For the text-containing cell, return its midpoint in (X, Y) coordinate format. 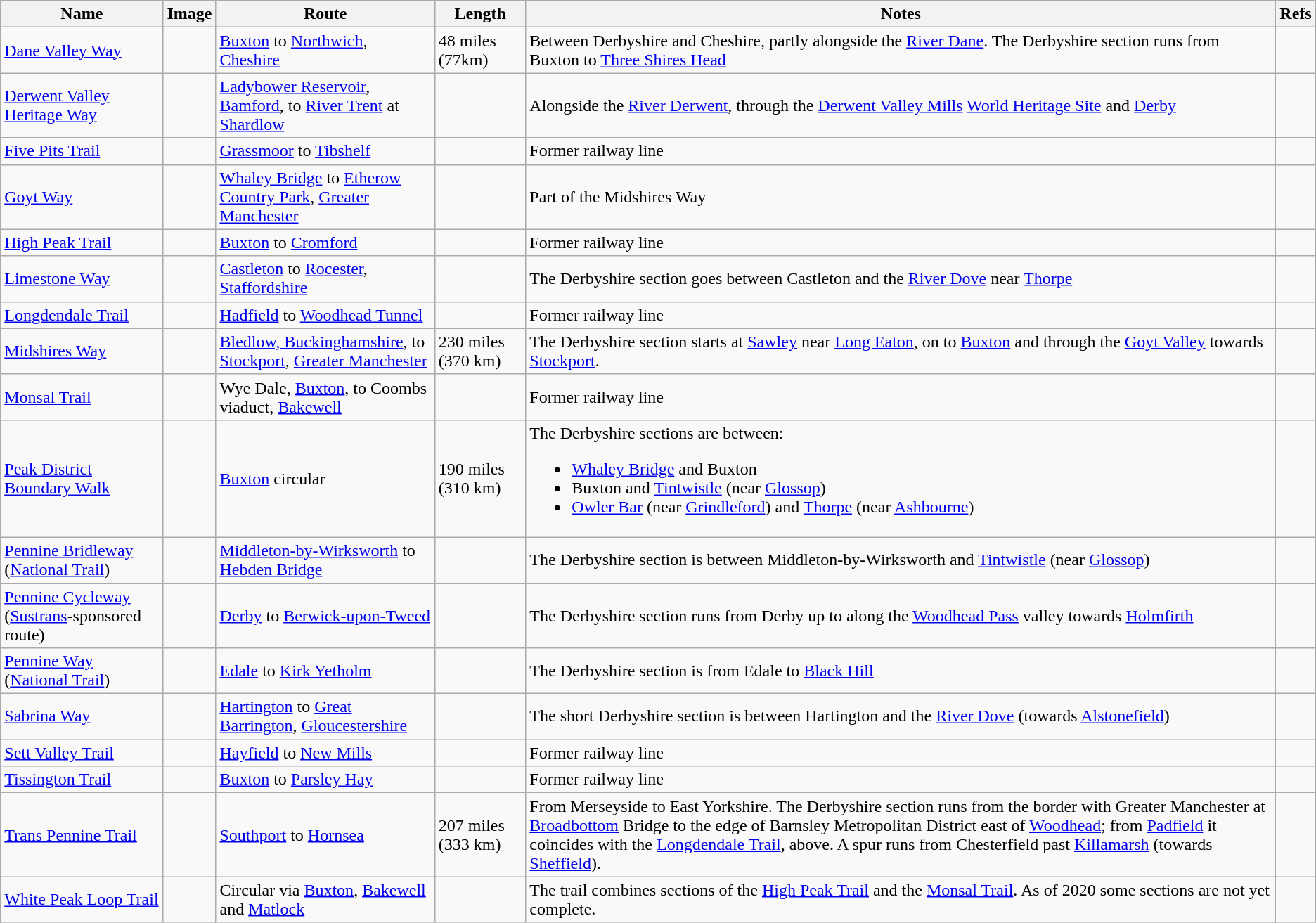
Midshires Way (82, 351)
Tissington Trail (82, 780)
Dane Valley Way (82, 51)
230 miles (370 km) (480, 351)
Bledlow, Buckinghamshire, to Stockport, Greater Manchester (325, 351)
Southport to Hornsea (325, 835)
Hayfield to New Mills (325, 753)
Five Pits Trail (82, 151)
Sabrina Way (82, 717)
Alongside the River Derwent, through the Derwent Valley Mills World Heritage Site and Derby (901, 105)
Trans Pennine Trail (82, 835)
Grassmoor to Tibshelf (325, 151)
Buxton to Parsley Hay (325, 780)
Pennine Way (National Trail) (82, 671)
Buxton circular (325, 478)
207 miles (333 km) (480, 835)
Image (190, 14)
Goyt Way (82, 197)
Derwent Valley Heritage Way (82, 105)
Refs (1296, 14)
Part of the Midshires Way (901, 197)
Buxton to Cromford (325, 243)
Length (480, 14)
Route (325, 14)
The short Derbyshire section is between Hartington and the River Dove (towards Alstonefield) (901, 717)
Whaley Bridge to Etherow Country Park, Greater Manchester (325, 197)
Sett Valley Trail (82, 753)
The trail combines sections of the High Peak Trail and the Monsal Trail. As of 2020 some sections are not yet complete. (901, 900)
Ladybower Reservoir, Bamford, to River Trent at Shardlow (325, 105)
Longdendale Trail (82, 315)
Notes (901, 14)
Limestone Way (82, 278)
190 miles (310 km) (480, 478)
Buxton to Northwich, Cheshire (325, 51)
Monsal Trail (82, 396)
High Peak Trail (82, 243)
White Peak Loop Trail (82, 900)
Hartington to Great Barrington, Gloucestershire (325, 717)
Pennine Cycleway (Sustrans-sponsored route) (82, 616)
Circular via Buxton, Bakewell and Matlock (325, 900)
The Derbyshire section is between Middleton-by-Wirksworth and Tintwistle (near Glossop) (901, 560)
Edale to Kirk Yetholm (325, 671)
The Derbyshire section runs from Derby up to along the Woodhead Pass valley towards Holmfirth (901, 616)
Castleton to Rocester, Staffordshire (325, 278)
The Derbyshire section starts at Sawley near Long Eaton, on to Buxton and through the Goyt Valley towards Stockport. (901, 351)
Pennine Bridleway (National Trail) (82, 560)
The Derbyshire section goes between Castleton and the River Dove near Thorpe (901, 278)
48 miles(77km) (480, 51)
Hadfield to Woodhead Tunnel (325, 315)
Peak District Boundary Walk (82, 478)
Name (82, 14)
Middleton-by-Wirksworth to Hebden Bridge (325, 560)
Wye Dale, Buxton, to Coombs viaduct, Bakewell (325, 396)
Derby to Berwick-upon-Tweed (325, 616)
The Derbyshire section is from Edale to Black Hill (901, 671)
Between Derbyshire and Cheshire, partly alongside the River Dane. The Derbyshire section runs from Buxton to Three Shires Head (901, 51)
